Extract the (X, Y) coordinate from the center of the cell holding the provided text.  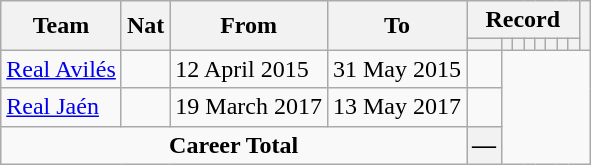
Nat (145, 26)
To (396, 26)
Real Avilés (62, 69)
19 March 2017 (249, 107)
31 May 2015 (396, 69)
— (484, 145)
Real Jaén (62, 107)
Team (62, 26)
13 May 2017 (396, 107)
From (249, 26)
Career Total (234, 145)
Record (523, 20)
12 April 2015 (249, 69)
